Find where the given text appears and provide that cell's center as (X, Y) coordinate. 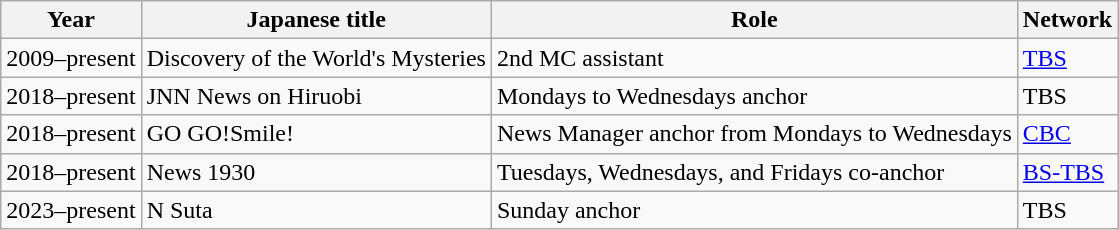
Tuesdays, Wednesdays, and Fridays co-anchor (754, 172)
2nd MC assistant (754, 58)
News 1930 (316, 172)
2009–present (71, 58)
BS-TBS (1067, 172)
Sunday anchor (754, 210)
Year (71, 20)
Mondays to Wednesdays anchor (754, 96)
Network (1067, 20)
Role (754, 20)
N Suta (316, 210)
2023–present (71, 210)
News Manager anchor from Mondays to Wednesdays (754, 134)
Japanese title (316, 20)
CBC (1067, 134)
Discovery of the World's Mysteries (316, 58)
GO GO!Smile! (316, 134)
JNN News on Hiruobi (316, 96)
